Determine the (x, y) coordinate at the center of the cell enclosing the given text.  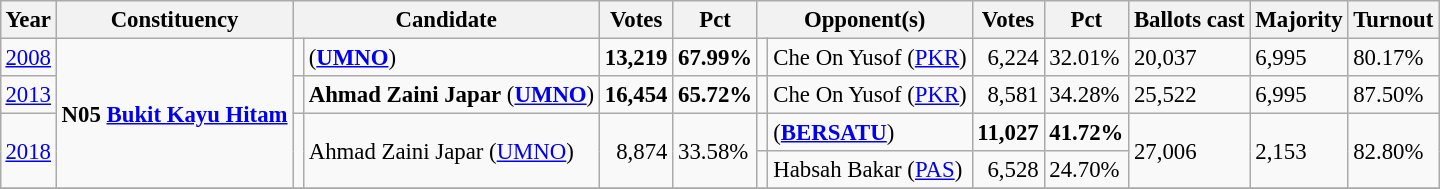
Turnout (1394, 20)
16,454 (636, 95)
2018 (28, 152)
2013 (28, 95)
41.72% (1086, 133)
6,224 (1008, 57)
Ballots cast (1190, 20)
Candidate (446, 20)
87.50% (1394, 95)
25,522 (1190, 95)
80.17% (1394, 57)
67.99% (716, 57)
(BERSATU) (870, 133)
Habsah Bakar (PAS) (870, 170)
2008 (28, 57)
N05 Bukit Kayu Hitam (174, 113)
2,153 (1299, 152)
Majority (1299, 20)
27,006 (1190, 152)
Constituency (174, 20)
33.58% (716, 152)
Opponent(s) (864, 20)
6,528 (1008, 170)
(UMNO) (451, 57)
11,027 (1008, 133)
32.01% (1086, 57)
8,874 (636, 152)
34.28% (1086, 95)
65.72% (716, 95)
Year (28, 20)
24.70% (1086, 170)
8,581 (1008, 95)
13,219 (636, 57)
20,037 (1190, 57)
82.80% (1394, 152)
